Detect which cell encompasses the target text, then output its [x, y] center coordinate. 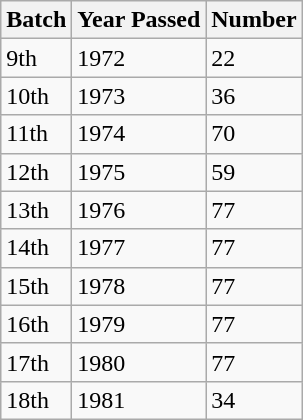
1978 [139, 286]
10th [36, 96]
1979 [139, 324]
18th [36, 400]
70 [254, 134]
14th [36, 248]
Year Passed [139, 20]
1973 [139, 96]
17th [36, 362]
34 [254, 400]
11th [36, 134]
Number [254, 20]
1972 [139, 58]
Batch [36, 20]
1980 [139, 362]
16th [36, 324]
12th [36, 172]
1977 [139, 248]
36 [254, 96]
13th [36, 210]
1981 [139, 400]
1976 [139, 210]
15th [36, 286]
9th [36, 58]
1975 [139, 172]
22 [254, 58]
1974 [139, 134]
59 [254, 172]
